Return (X, Y) of the center of cell containing provided text 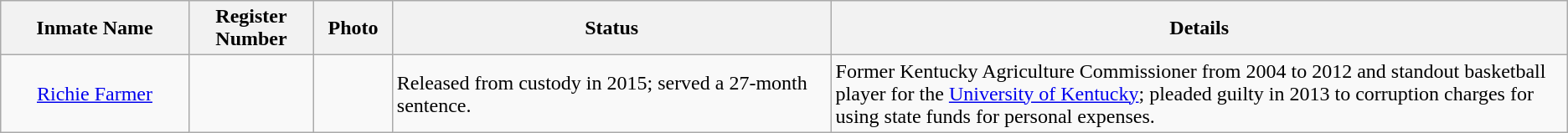
Released from custody in 2015; served a 27-month sentence. (611, 94)
Richie Farmer (95, 94)
Status (611, 28)
Photo (353, 28)
Register Number (251, 28)
Inmate Name (95, 28)
Details (1199, 28)
